Capture the cell that displays the provided text and extract its [X, Y] central coordinate. 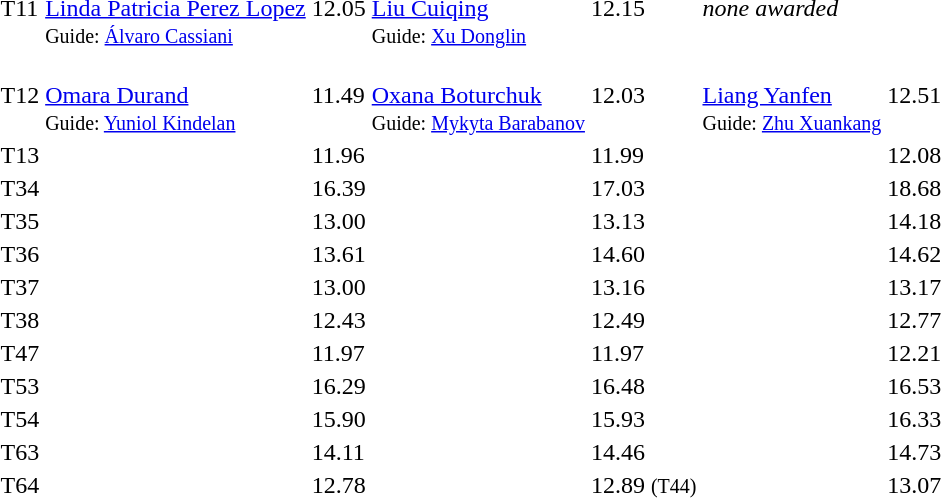
13.13 [644, 221]
16.39 [338, 188]
12.03 [644, 95]
15.90 [338, 419]
11.49 [338, 95]
14.60 [644, 254]
14.11 [338, 452]
16.48 [644, 386]
12.49 [644, 320]
17.03 [644, 188]
13.16 [644, 287]
Liang YanfenGuide: Zhu Xuankang [792, 95]
15.93 [644, 419]
13.61 [338, 254]
11.96 [338, 155]
14.46 [644, 452]
Oxana BoturchukGuide: Mykyta Barabanov [478, 95]
16.29 [338, 386]
Omara DurandGuide: Yuniol Kindelan [176, 95]
12.43 [338, 320]
11.99 [644, 155]
